Pinpoint the cell where the given text exists, returning its (x, y) midpoint coordinate. 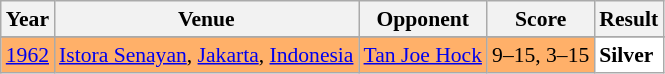
Score (540, 19)
Istora Senayan, Jakarta, Indonesia (206, 55)
9–15, 3–15 (540, 55)
Year (28, 19)
Result (628, 19)
Venue (206, 19)
Opponent (424, 19)
Tan Joe Hock (424, 55)
Silver (628, 55)
1962 (28, 55)
